Scan for the cell matching the given text and deliver its (X, Y) coordinate at center. 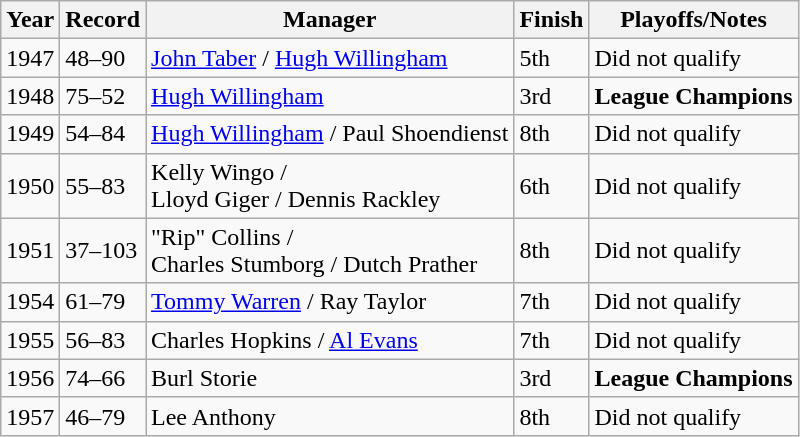
1949 (30, 134)
1948 (30, 96)
Hugh Willingham / Paul Shoendienst (330, 134)
37–103 (103, 250)
Tommy Warren / Ray Taylor (330, 302)
1957 (30, 416)
48–90 (103, 58)
John Taber / Hugh Willingham (330, 58)
1951 (30, 250)
1954 (30, 302)
74–66 (103, 378)
Finish (552, 20)
Record (103, 20)
Year (30, 20)
61–79 (103, 302)
Burl Storie (330, 378)
75–52 (103, 96)
"Rip" Collins / Charles Stumborg / Dutch Prather (330, 250)
Playoffs/Notes (694, 20)
1947 (30, 58)
1950 (30, 186)
1956 (30, 378)
Lee Anthony (330, 416)
54–84 (103, 134)
Kelly Wingo / Lloyd Giger / Dennis Rackley (330, 186)
6th (552, 186)
56–83 (103, 340)
Hugh Willingham (330, 96)
46–79 (103, 416)
55–83 (103, 186)
5th (552, 58)
1955 (30, 340)
Charles Hopkins / Al Evans (330, 340)
Manager (330, 20)
